Return the [x, y] coordinate for the center point of the cell that contains the specified text.  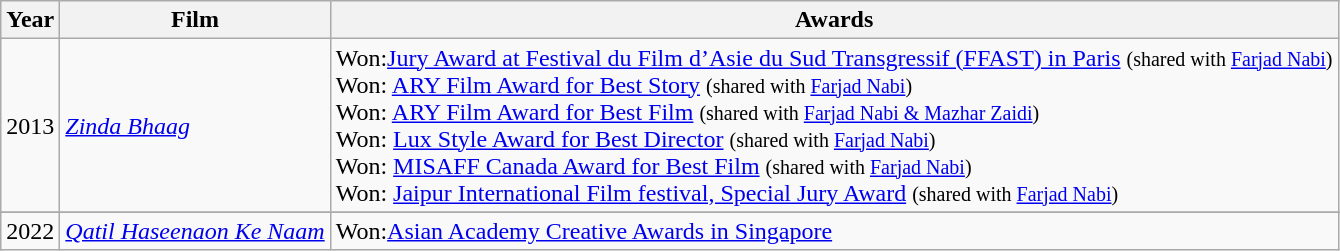
Awards [834, 20]
2022 [30, 231]
2013 [30, 126]
Won:Asian Academy Creative Awards in Singapore [834, 231]
Zinda Bhaag [195, 126]
Year [30, 20]
Qatil Haseenaon Ke Naam [195, 231]
Film [195, 20]
